For the text-containing cell, return its midpoint in [X, Y] coordinate format. 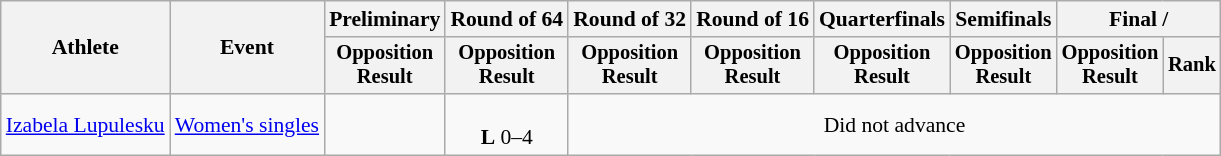
Preliminary [384, 19]
Round of 32 [630, 19]
Quarterfinals [882, 19]
Athlete [86, 48]
L 0–4 [506, 124]
Round of 64 [506, 19]
Women's singles [247, 124]
Rank [1192, 66]
Izabela Lupulesku [86, 124]
Round of 16 [752, 19]
Did not advance [894, 124]
Event [247, 48]
Final / [1139, 19]
Semifinals [1004, 19]
